For the text-containing cell, return its midpoint in [x, y] coordinate format. 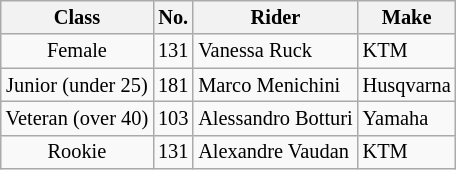
Alexandre Vaudan [275, 152]
Husqvarna [407, 85]
Alessandro Botturi [275, 118]
Vanessa Ruck [275, 51]
103 [173, 118]
Veteran (over 40) [77, 118]
Yamaha [407, 118]
Make [407, 17]
Marco Menichini [275, 85]
Rookie [77, 152]
Rider [275, 17]
Female [77, 51]
181 [173, 85]
Junior (under 25) [77, 85]
Class [77, 17]
No. [173, 17]
